Capture the cell that displays the provided text and extract its (X, Y) central coordinate. 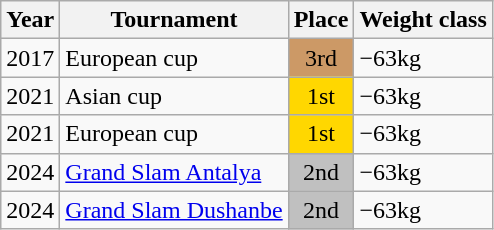
Grand Slam Dushanbe (174, 210)
3rd (321, 58)
Grand Slam Antalya (174, 172)
Asian cup (174, 96)
Place (321, 20)
Year (30, 20)
Weight class (423, 20)
Tournament (174, 20)
2017 (30, 58)
